Provide the [x, y] coordinate of the cell's center where the given text is located.  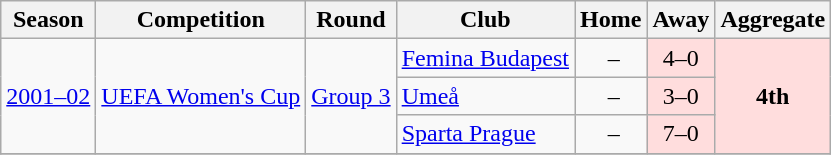
Group 3 [351, 96]
4th [773, 96]
Round [351, 20]
Club [485, 20]
Season [48, 20]
Competition [201, 20]
UEFA Women's Cup [201, 96]
Sparta Prague [485, 134]
3–0 [681, 96]
7–0 [681, 134]
4–0 [681, 58]
Home [611, 20]
Aggregate [773, 20]
Femina Budapest [485, 58]
2001–02 [48, 96]
Umeå [485, 96]
Away [681, 20]
